Search for the cell housing the specified text and yield its (x, y) center coordinate. 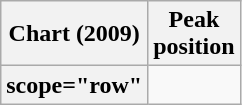
scope="row" (74, 85)
Chart (2009) (74, 34)
Peakposition (194, 34)
